Scan for the cell matching the given text and deliver its (X, Y) coordinate at center. 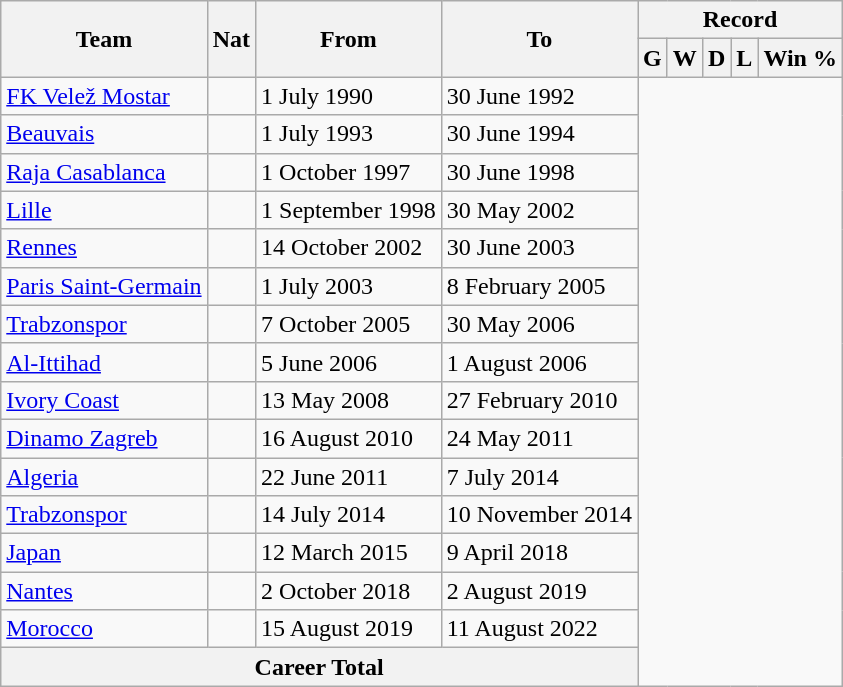
30 May 2002 (539, 210)
14 October 2002 (349, 248)
Lille (104, 210)
D (716, 58)
G (653, 58)
Team (104, 39)
24 May 2011 (539, 438)
10 November 2014 (539, 515)
7 July 2014 (539, 477)
16 August 2010 (349, 438)
13 May 2008 (349, 400)
30 June 1998 (539, 172)
1 October 1997 (349, 172)
9 April 2018 (539, 553)
5 June 2006 (349, 362)
FK Velež Mostar (104, 96)
1 July 1993 (349, 134)
1 July 1990 (349, 96)
Morocco (104, 629)
Win % (800, 58)
2 August 2019 (539, 591)
30 June 2003 (539, 248)
Record (740, 20)
1 July 2003 (349, 286)
Raja Casablanca (104, 172)
7 October 2005 (349, 324)
12 March 2015 (349, 553)
15 August 2019 (349, 629)
Algeria (104, 477)
30 June 1992 (539, 96)
Nantes (104, 591)
Nat (231, 39)
11 August 2022 (539, 629)
W (684, 58)
Al-Ittihad (104, 362)
Beauvais (104, 134)
30 May 2006 (539, 324)
8 February 2005 (539, 286)
From (349, 39)
Paris Saint-Germain (104, 286)
30 June 1994 (539, 134)
Ivory Coast (104, 400)
2 October 2018 (349, 591)
1 September 1998 (349, 210)
Rennes (104, 248)
Career Total (320, 667)
To (539, 39)
Dinamo Zagreb (104, 438)
1 August 2006 (539, 362)
Japan (104, 553)
L (744, 58)
27 February 2010 (539, 400)
22 June 2011 (349, 477)
14 July 2014 (349, 515)
